Return the (X, Y) coordinate for the center point of the cell that contains the specified text.  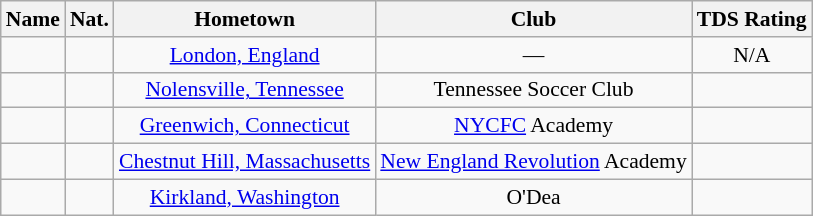
Nat. (90, 19)
TDS Rating (752, 19)
N/A (752, 55)
London, England (244, 55)
NYCFC Academy (533, 126)
Kirkland, Washington (244, 197)
Hometown (244, 19)
Name (33, 19)
Club (533, 19)
— (533, 55)
O'Dea (533, 197)
Greenwich, Connecticut (244, 126)
Chestnut Hill, Massachusetts (244, 162)
Tennessee Soccer Club (533, 90)
New England Revolution Academy (533, 162)
Nolensville, Tennessee (244, 90)
